Scan for the cell matching the given text and deliver its [X, Y] coordinate at center. 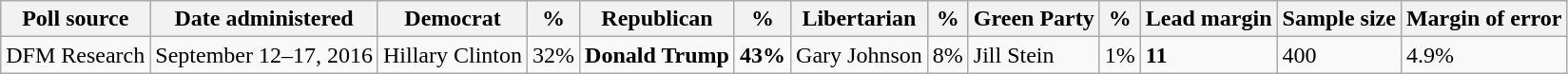
Green Party [1034, 19]
Democrat [453, 19]
Gary Johnson [860, 55]
1% [1120, 55]
Jill Stein [1034, 55]
11 [1209, 55]
Libertarian [860, 19]
32% [553, 55]
Lead margin [1209, 19]
Republican [658, 19]
Margin of error [1483, 19]
Hillary Clinton [453, 55]
September 12–17, 2016 [264, 55]
Sample size [1339, 19]
DFM Research [76, 55]
Date administered [264, 19]
8% [947, 55]
4.9% [1483, 55]
Donald Trump [658, 55]
Poll source [76, 19]
400 [1339, 55]
43% [763, 55]
